Return [X, Y] of the center of cell containing provided text 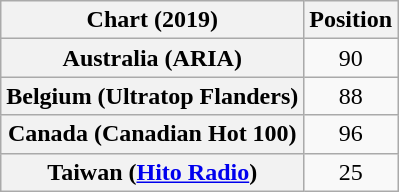
25 [351, 172]
Australia (ARIA) [152, 58]
90 [351, 58]
Belgium (Ultratop Flanders) [152, 96]
Taiwan (Hito Radio) [152, 172]
88 [351, 96]
Position [351, 20]
96 [351, 134]
Chart (2019) [152, 20]
Canada (Canadian Hot 100) [152, 134]
